Locate the cell with the specified text and output its [X, Y] center coordinate. 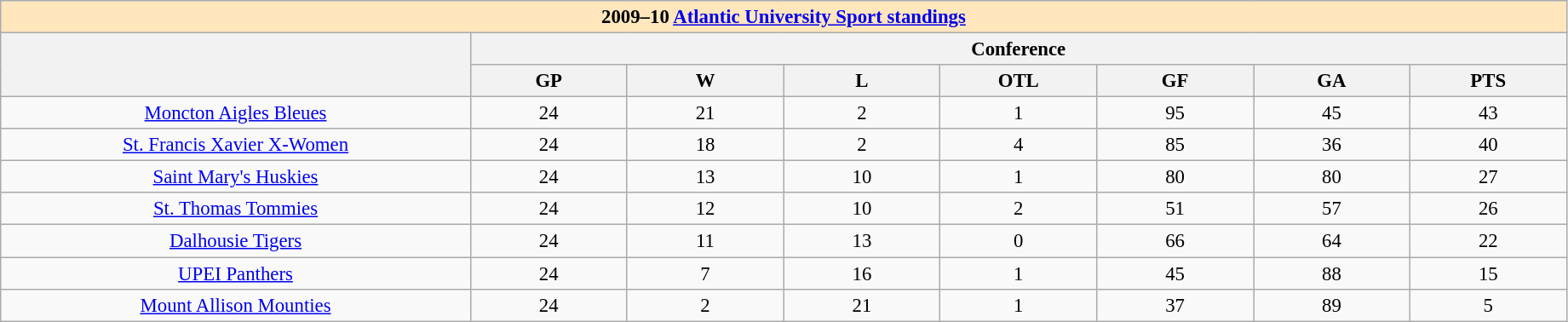
Conference [1019, 49]
22 [1488, 241]
16 [862, 273]
Mount Allison Mounties [236, 305]
Dalhousie Tigers [236, 241]
W [705, 81]
L [862, 81]
GA [1332, 81]
GP [549, 81]
37 [1175, 305]
27 [1488, 177]
95 [1175, 113]
36 [1332, 145]
26 [1488, 209]
64 [1332, 241]
88 [1332, 273]
7 [705, 273]
18 [705, 145]
St. Thomas Tommies [236, 209]
5 [1488, 305]
GF [1175, 81]
Moncton Aigles Bleues [236, 113]
51 [1175, 209]
PTS [1488, 81]
St. Francis Xavier X-Women [236, 145]
UPEI Panthers [236, 273]
4 [1019, 145]
12 [705, 209]
Saint Mary's Huskies [236, 177]
57 [1332, 209]
85 [1175, 145]
0 [1019, 241]
11 [705, 241]
89 [1332, 305]
66 [1175, 241]
OTL [1019, 81]
15 [1488, 273]
43 [1488, 113]
40 [1488, 145]
2009–10 Atlantic University Sport standings [784, 17]
